For the text-containing cell, return its midpoint in (X, Y) coordinate format. 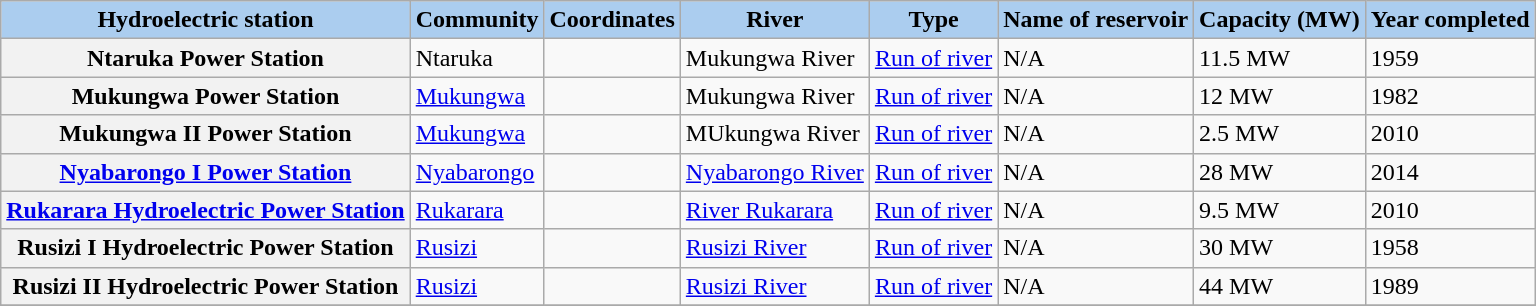
1958 (1450, 248)
1989 (1450, 286)
Nyabarongo I Power Station (206, 172)
Nyabarongo River (774, 172)
River (774, 20)
2.5 MW (1280, 134)
Type (933, 20)
12 MW (1280, 96)
Community (477, 20)
Rukarara (477, 210)
Coordinates (612, 20)
30 MW (1280, 248)
Hydroelectric station (206, 20)
Ntaruka (477, 58)
1959 (1450, 58)
Rusizi II Hydroelectric Power Station (206, 286)
28 MW (1280, 172)
44 MW (1280, 286)
Year completed (1450, 20)
Mukungwa II Power Station (206, 134)
Ntaruka Power Station (206, 58)
Nyabarongo (477, 172)
11.5 MW (1280, 58)
Name of reservoir (1096, 20)
Mukungwa Power Station (206, 96)
Capacity (MW) (1280, 20)
River Rukarara (774, 210)
Rukarara Hydroelectric Power Station (206, 210)
9.5 MW (1280, 210)
1982 (1450, 96)
2014 (1450, 172)
MUkungwa River (774, 134)
Rusizi I Hydroelectric Power Station (206, 248)
